Determine the [X, Y] coordinate at the center of the cell enclosing the given text.  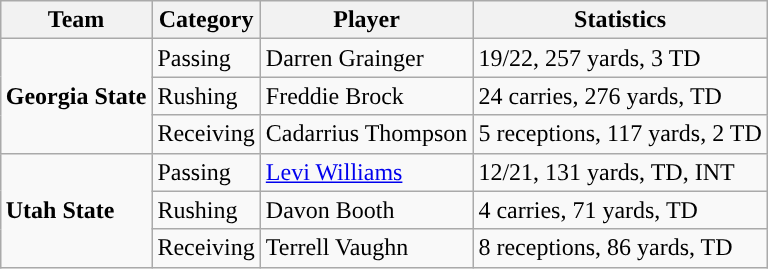
Cadarrius Thompson [366, 134]
Darren Grainger [366, 58]
Statistics [620, 20]
12/21, 131 yards, TD, INT [620, 172]
24 carries, 276 yards, TD [620, 96]
Freddie Brock [366, 96]
Davon Booth [366, 210]
Utah State [76, 210]
4 carries, 71 yards, TD [620, 210]
Georgia State [76, 96]
8 receptions, 86 yards, TD [620, 248]
19/22, 257 yards, 3 TD [620, 58]
Terrell Vaughn [366, 248]
Levi Williams [366, 172]
5 receptions, 117 yards, 2 TD [620, 134]
Category [206, 20]
Team [76, 20]
Player [366, 20]
